Output the (x, y) coordinate of the center of the cell containing the given text.  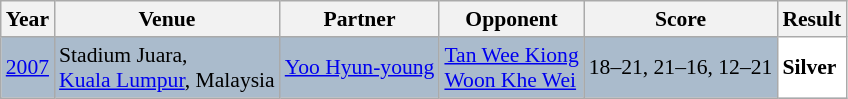
Silver (812, 68)
Venue (167, 19)
Yoo Hyun-young (360, 68)
Stadium Juara,Kuala Lumpur, Malaysia (167, 68)
Result (812, 19)
18–21, 21–16, 12–21 (681, 68)
Opponent (511, 19)
2007 (28, 68)
Tan Wee Kiong Woon Khe Wei (511, 68)
Score (681, 19)
Year (28, 19)
Partner (360, 19)
